Scan for the cell matching the given text and deliver its (X, Y) coordinate at center. 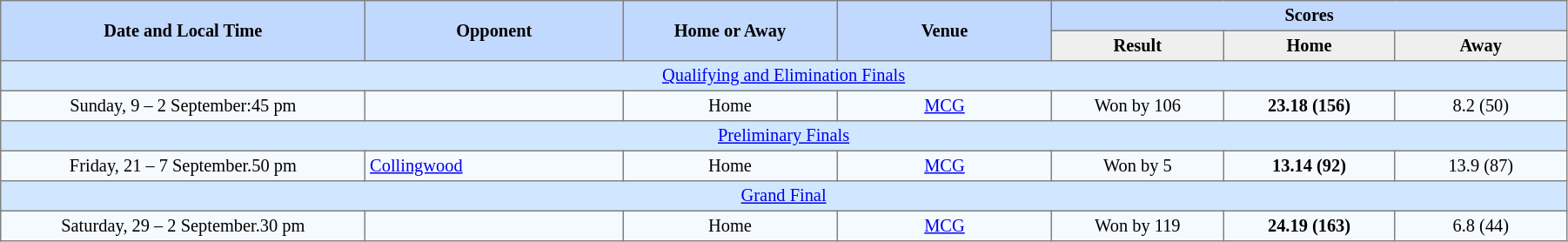
Friday, 21 – 7 September.50 pm (183, 165)
13.9 (87) (1481, 165)
24.19 (163) (1309, 225)
23.18 (156) (1309, 105)
6.8 (44) (1481, 225)
Won by 5 (1138, 165)
Opponent (494, 31)
Sunday, 9 – 2 September:45 pm (183, 105)
13.14 (92) (1309, 165)
Collingwood (494, 165)
Saturday, 29 – 2 September.30 pm (183, 225)
Qualifying and Elimination Finals (784, 76)
Won by 106 (1138, 105)
Scores (1310, 16)
Date and Local Time (183, 31)
Preliminary Finals (784, 136)
Away (1481, 45)
8.2 (50) (1481, 105)
Home or Away (731, 31)
Result (1138, 45)
Won by 119 (1138, 225)
Grand Final (784, 196)
Venue (945, 31)
